For the text-containing cell, return its midpoint in (x, y) coordinate format. 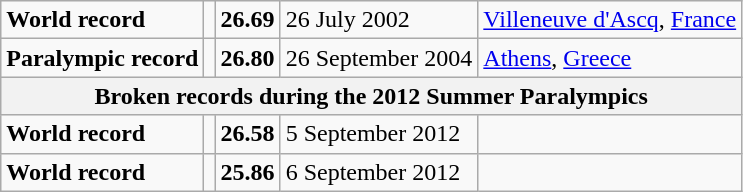
Paralympic record (102, 58)
Villeneuve d'Ascq, France (610, 20)
5 September 2012 (379, 134)
Broken records during the 2012 Summer Paralympics (372, 96)
26.58 (248, 134)
26 September 2004 (379, 58)
Athens, Greece (610, 58)
26.69 (248, 20)
6 September 2012 (379, 172)
26 July 2002 (379, 20)
25.86 (248, 172)
26.80 (248, 58)
